Return the (x, y) coordinate for the center point of the cell that contains the specified text.  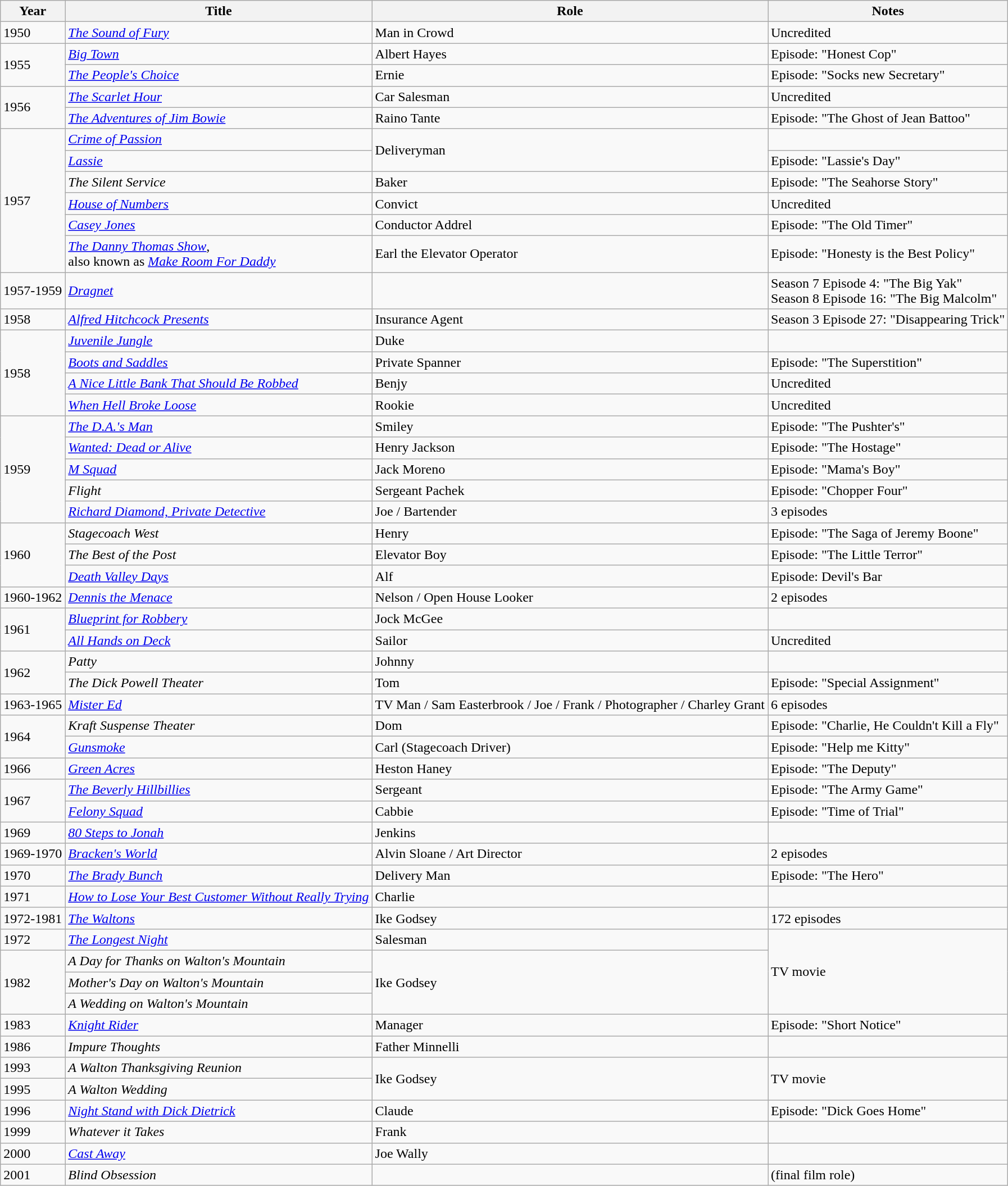
Baker (570, 182)
Episode: "Charlie, He Couldn't Kill a Fly" (888, 726)
Episode: "The Saga of Jeremy Boone" (888, 533)
Mother's Day on Walton's Mountain (219, 983)
1972 (33, 939)
Cabbie (570, 811)
1960-1962 (33, 597)
The D.A.'s Man (219, 426)
Ernie (570, 75)
Episode: "Honest Cop" (888, 54)
Sergeant Pachek (570, 490)
Episode: "Chopper Four" (888, 490)
Notes (888, 11)
Episode: "Mama's Boy" (888, 469)
1962 (33, 672)
1971 (33, 897)
Episode: "Short Notice" (888, 1025)
Patty (219, 662)
Elevator Boy (570, 555)
Season 3 Episode 27: "Disappearing Trick" (888, 320)
The Danny Thomas Show, also known as Make Room For Daddy (219, 254)
Jenkins (570, 833)
Manager (570, 1025)
Episode: "The Army Game" (888, 790)
Joe Wally (570, 1153)
Smiley (570, 426)
Title (219, 11)
Big Town (219, 54)
Episode: "Honesty is the Best Policy" (888, 254)
Insurance Agent (570, 320)
Lassie (219, 161)
Heston Haney (570, 769)
1972-1981 (33, 918)
1969-1970 (33, 854)
Jock McGee (570, 619)
Episode: "Special Assignment" (888, 683)
1957-1959 (33, 290)
Claude (570, 1111)
Rookie (570, 405)
The Brady Bunch (219, 875)
Wanted: Dead or Alive (219, 448)
1982 (33, 982)
Green Acres (219, 769)
All Hands on Deck (219, 640)
1983 (33, 1025)
Episode: "Help me Kitty" (888, 747)
1970 (33, 875)
Crime of Passion (219, 139)
Stagecoach West (219, 533)
Salesman (570, 939)
Blueprint for Robbery (219, 619)
A Walton Wedding (219, 1089)
Charlie (570, 897)
Role (570, 11)
Convict (570, 203)
Episode: "Lassie's Day" (888, 161)
1967 (33, 801)
(final film role) (888, 1175)
When Hell Broke Loose (219, 405)
Episode: "The Hostage" (888, 448)
Episode: "The Ghost of Jean Battoo" (888, 118)
Alfred Hitchcock Presents (219, 320)
Bracken's World (219, 854)
The Adventures of Jim Bowie (219, 118)
Kraft Suspense Theater (219, 726)
The Sound of Fury (219, 33)
1955 (33, 65)
Juvenile Jungle (219, 341)
Dom (570, 726)
1957 (33, 200)
Frank (570, 1132)
1959 (33, 469)
Episode: "The Old Timer" (888, 225)
Mister Ed (219, 705)
Knight Rider (219, 1025)
1999 (33, 1132)
1950 (33, 33)
1956 (33, 107)
A Nice Little Bank That Should Be Robbed (219, 384)
Cast Away (219, 1153)
Episode: "The Superstition" (888, 362)
Henry (570, 533)
M Squad (219, 469)
Conductor Addrel (570, 225)
Man in Crowd (570, 33)
Episode: "Socks new Secretary" (888, 75)
Joe / Bartender (570, 512)
The Beverly Hillbillies (219, 790)
Episode: "The Seahorse Story" (888, 182)
Albert Hayes (570, 54)
Felony Squad (219, 811)
Henry Jackson (570, 448)
House of Numbers (219, 203)
Impure Thoughts (219, 1047)
Tom (570, 683)
Episode: Devil's Bar (888, 576)
Episode: "The Pushter's" (888, 426)
1963-1965 (33, 705)
Benjy (570, 384)
Sergeant (570, 790)
The Silent Service (219, 182)
Car Salesman (570, 97)
1961 (33, 629)
Private Spanner (570, 362)
Earl the Elevator Operator (570, 254)
A Day for Thanks on Walton's Mountain (219, 961)
Richard Diamond, Private Detective (219, 512)
Alvin Sloane / Art Director (570, 854)
Father Minnelli (570, 1047)
2000 (33, 1153)
2001 (33, 1175)
The Longest Night (219, 939)
Casey Jones (219, 225)
Dragnet (219, 290)
TV Man / Sam Easterbrook / Joe / Frank / Photographer / Charley Grant (570, 705)
The Scarlet Hour (219, 97)
Season 7 Episode 4: "The Big Yak" Season 8 Episode 16: "The Big Malcolm" (888, 290)
Flight (219, 490)
Night Stand with Dick Dietrick (219, 1111)
80 Steps to Jonah (219, 833)
1964 (33, 737)
Blind Obsession (219, 1175)
Death Valley Days (219, 576)
Gunsmoke (219, 747)
Dennis the Menace (219, 597)
1993 (33, 1068)
A Walton Thanksgiving Reunion (219, 1068)
Raino Tante (570, 118)
Nelson / Open House Looker (570, 597)
Episode: "The Hero" (888, 875)
3 episodes (888, 512)
Boots and Saddles (219, 362)
The Dick Powell Theater (219, 683)
Episode: "Dick Goes Home" (888, 1111)
The People's Choice (219, 75)
Duke (570, 341)
Episode: "Time of Trial" (888, 811)
1960 (33, 555)
Carl (Stagecoach Driver) (570, 747)
1969 (33, 833)
Sailor (570, 640)
Whatever it Takes (219, 1132)
Alf (570, 576)
Delivery Man (570, 875)
1996 (33, 1111)
1966 (33, 769)
Episode: "The Deputy" (888, 769)
Johnny (570, 662)
Year (33, 11)
The Waltons (219, 918)
6 episodes (888, 705)
A Wedding on Walton's Mountain (219, 1004)
Deliveryman (570, 150)
The Best of the Post (219, 555)
Episode: "The Little Terror" (888, 555)
How to Lose Your Best Customer Without Really Trying (219, 897)
1986 (33, 1047)
Jack Moreno (570, 469)
172 episodes (888, 918)
1995 (33, 1089)
